Determine the [X, Y] coordinate at the center of the cell enclosing the given text.  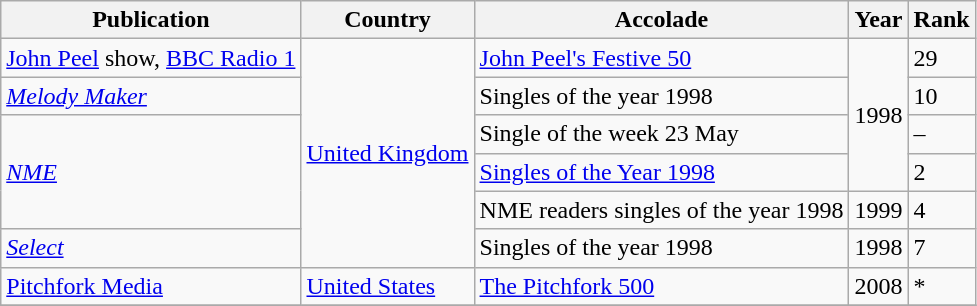
1999 [878, 210]
Single of the week 23 May [662, 134]
Pitchfork Media [151, 286]
Publication [151, 20]
Accolade [662, 20]
4 [942, 210]
United States [388, 286]
Select [151, 248]
United Kingdom [388, 153]
– [942, 134]
2008 [878, 286]
John Peel show, BBC Radio 1 [151, 58]
7 [942, 248]
Singles of the Year 1998 [662, 172]
10 [942, 96]
John Peel's Festive 50 [662, 58]
NME readers singles of the year 1998 [662, 210]
NME [151, 172]
Rank [942, 20]
Melody Maker [151, 96]
The Pitchfork 500 [662, 286]
29 [942, 58]
Country [388, 20]
Year [878, 20]
* [942, 286]
2 [942, 172]
